Capture the cell that displays the provided text and extract its [x, y] central coordinate. 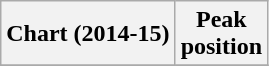
Peak position [221, 34]
Chart (2014-15) [88, 34]
